Determine the (x, y) coordinate at the center of the cell enclosing the given text.  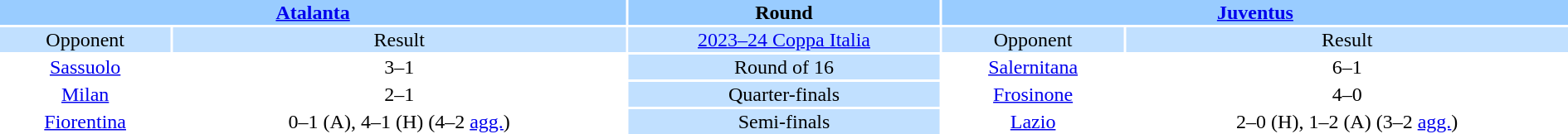
6–1 (1347, 67)
0–1 (A), 4–1 (H) (4–2 agg.) (399, 122)
Round of 16 (784, 67)
Frosinone (1034, 94)
Sassuolo (85, 67)
Quarter-finals (784, 94)
Juventus (1255, 12)
2023–24 Coppa Italia (784, 40)
Semi-finals (784, 122)
Fiorentina (85, 122)
4–0 (1347, 94)
2–0 (H), 1–2 (A) (3–2 agg.) (1347, 122)
Lazio (1034, 122)
2–1 (399, 94)
Round (784, 12)
Salernitana (1034, 67)
Atalanta (313, 12)
Milan (85, 94)
3–1 (399, 67)
